Output the (x, y) coordinate of the center of the cell containing the given text.  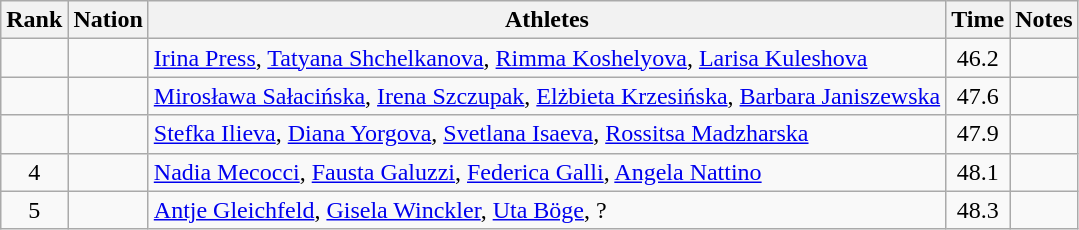
Time (978, 20)
Antje Gleichfeld, Gisela Winckler, Uta Böge, ? (546, 210)
48.1 (978, 172)
Irina Press, Tatyana Shchelkanova, Rimma Koshelyova, Larisa Kuleshova (546, 58)
Nadia Mecocci, Fausta Galuzzi, Federica Galli, Angela Nattino (546, 172)
Athletes (546, 20)
Notes (1044, 20)
4 (34, 172)
Stefka Ilieva, Diana Yorgova, Svetlana Isaeva, Rossitsa Madzharska (546, 134)
Mirosława Sałacińska, Irena Szczupak, Elżbieta Krzesińska, Barbara Janiszewska (546, 96)
47.6 (978, 96)
48.3 (978, 210)
47.9 (978, 134)
Nation (108, 20)
5 (34, 210)
46.2 (978, 58)
Rank (34, 20)
